Extract the (X, Y) coordinate from the center of the cell holding the provided text.  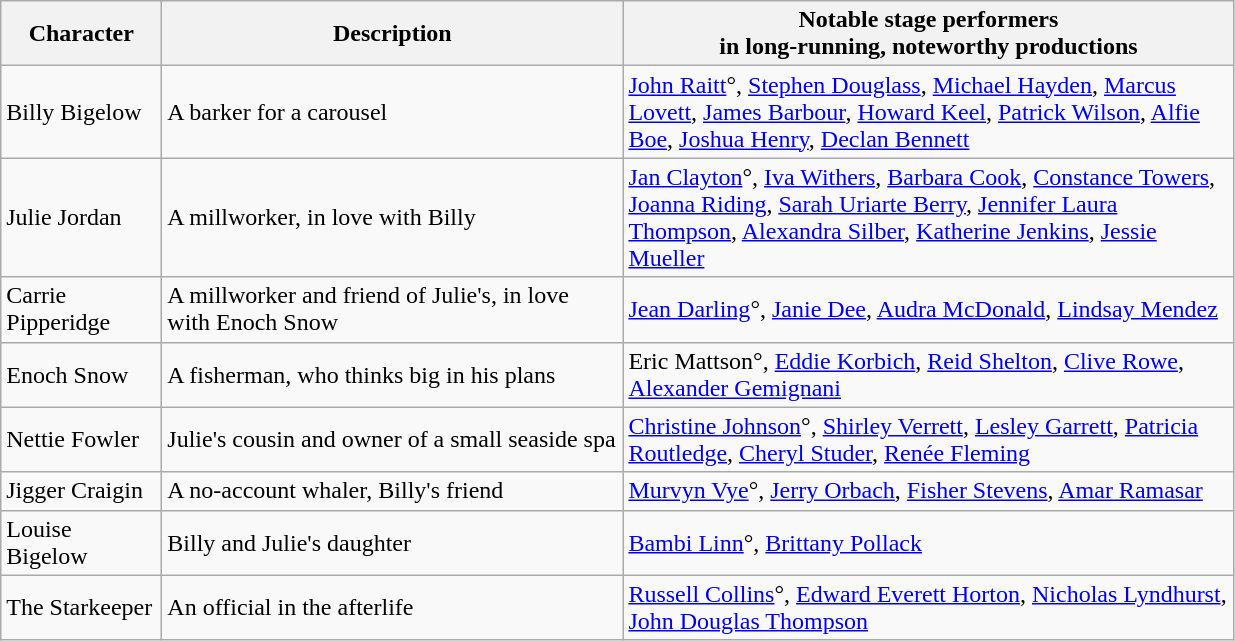
Description (392, 34)
A fisherman, who thinks big in his plans (392, 374)
Billy Bigelow (82, 112)
A millworker, in love with Billy (392, 218)
Julie's cousin and owner of a small seaside spa (392, 440)
Russell Collins°, Edward Everett Horton, Nicholas Lyndhurst, John Douglas Thompson (928, 608)
The Starkeeper (82, 608)
Murvyn Vye°, Jerry Orbach, Fisher Stevens, Amar Ramasar (928, 491)
Jean Darling°, Janie Dee, Audra McDonald, Lindsay Mendez (928, 310)
A barker for a carousel (392, 112)
An official in the afterlife (392, 608)
A no-account whaler, Billy's friend (392, 491)
Carrie Pipperidge (82, 310)
Notable stage performers in long-running, noteworthy productions (928, 34)
Billy and Julie's daughter (392, 542)
Louise Bigelow (82, 542)
Christine Johnson°, Shirley Verrett, Lesley Garrett, Patricia Routledge, Cheryl Studer, Renée Fleming (928, 440)
Jigger Craigin (82, 491)
Enoch Snow (82, 374)
A millworker and friend of Julie's, in love with Enoch Snow (392, 310)
Julie Jordan (82, 218)
Character (82, 34)
Bambi Linn°, Brittany Pollack (928, 542)
John Raitt°, Stephen Douglass, Michael Hayden, Marcus Lovett, James Barbour, Howard Keel, Patrick Wilson, Alfie Boe, Joshua Henry, Declan Bennett (928, 112)
Eric Mattson°, Eddie Korbich, Reid Shelton, Clive Rowe, Alexander Gemignani (928, 374)
Nettie Fowler (82, 440)
